Scan for the cell matching the given text and deliver its (x, y) coordinate at center. 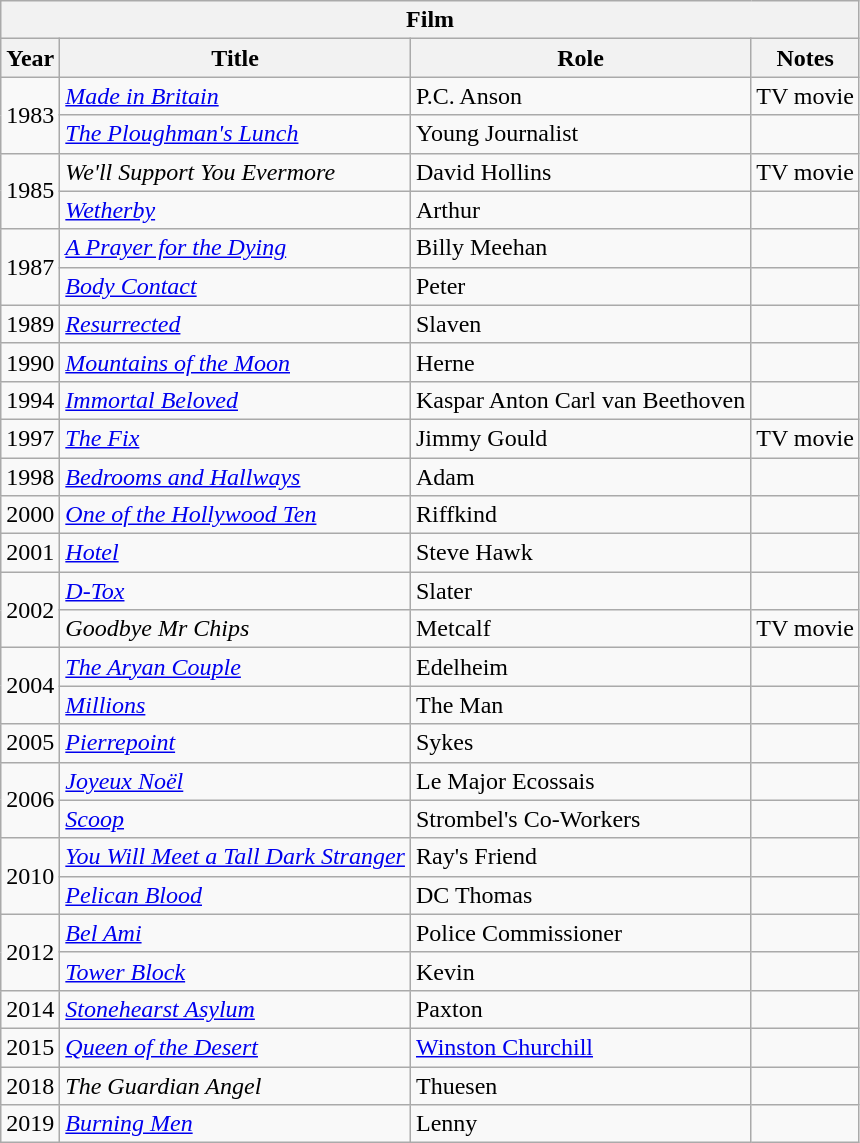
Notes (806, 58)
D-Tox (236, 591)
Edelheim (580, 667)
Hotel (236, 553)
Herne (580, 362)
Police Commissioner (580, 933)
Immortal Beloved (236, 400)
You Will Meet a Tall Dark Stranger (236, 857)
2005 (30, 743)
Goodbye Mr Chips (236, 629)
Jimmy Gould (580, 438)
1998 (30, 477)
Pierrepoint (236, 743)
Year (30, 58)
Millions (236, 705)
2018 (30, 1085)
Role (580, 58)
Mountains of the Moon (236, 362)
The Fix (236, 438)
Title (236, 58)
Slaven (580, 324)
Kaspar Anton Carl van Beethoven (580, 400)
Pelican Blood (236, 895)
The Man (580, 705)
DC Thomas (580, 895)
Young Journalist (580, 134)
Wetherby (236, 210)
1994 (30, 400)
Sykes (580, 743)
The Aryan Couple (236, 667)
Resurrected (236, 324)
2014 (30, 1009)
P.C. Anson (580, 96)
1997 (30, 438)
Kevin (580, 971)
Body Contact (236, 286)
Lenny (580, 1124)
2004 (30, 686)
Queen of the Desert (236, 1047)
Metcalf (580, 629)
2012 (30, 952)
1983 (30, 115)
1990 (30, 362)
Thuesen (580, 1085)
Bedrooms and Hallways (236, 477)
2001 (30, 553)
Scoop (236, 819)
Made in Britain (236, 96)
One of the Hollywood Ten (236, 515)
2019 (30, 1124)
1987 (30, 267)
Burning Men (236, 1124)
2002 (30, 610)
Stonehearst Asylum (236, 1009)
Adam (580, 477)
2000 (30, 515)
Billy Meehan (580, 248)
David Hollins (580, 172)
Film (430, 20)
1989 (30, 324)
Peter (580, 286)
Tower Block (236, 971)
Arthur (580, 210)
Paxton (580, 1009)
2006 (30, 800)
A Prayer for the Dying (236, 248)
2010 (30, 876)
Winston Churchill (580, 1047)
Steve Hawk (580, 553)
Riffkind (580, 515)
The Guardian Angel (236, 1085)
Strombel's Co-Workers (580, 819)
Ray's Friend (580, 857)
The Ploughman's Lunch (236, 134)
Le Major Ecossais (580, 781)
Joyeux Noël (236, 781)
We'll Support You Evermore (236, 172)
Slater (580, 591)
1985 (30, 191)
2015 (30, 1047)
Bel Ami (236, 933)
